Return the (x, y) coordinate for the center point of the cell that contains the specified text.  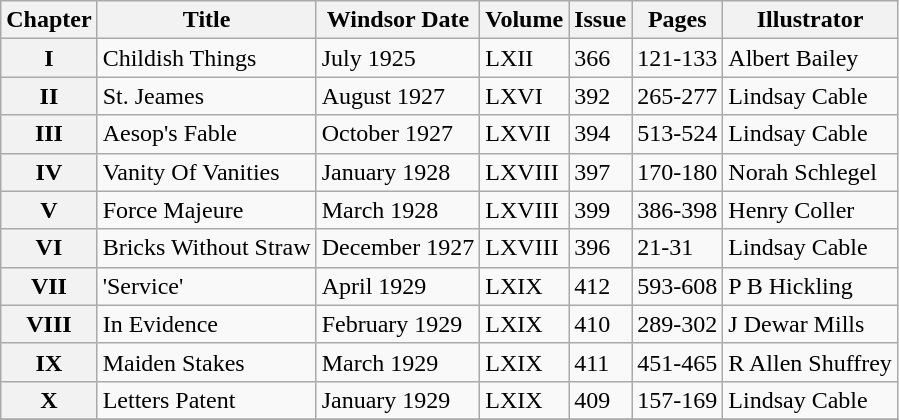
'Service' (206, 286)
Aesop's Fable (206, 134)
289-302 (678, 324)
December 1927 (398, 248)
April 1929 (398, 286)
Windsor Date (398, 20)
March 1928 (398, 210)
January 1928 (398, 172)
411 (600, 362)
366 (600, 58)
392 (600, 96)
VI (49, 248)
Maiden Stakes (206, 362)
Henry Coller (810, 210)
Bricks Without Straw (206, 248)
LXVII (524, 134)
Letters Patent (206, 400)
Vanity Of Vanities (206, 172)
Issue (600, 20)
R Allen Shuffrey (810, 362)
February 1929 (398, 324)
St. Jeames (206, 96)
Title (206, 20)
V (49, 210)
410 (600, 324)
121-133 (678, 58)
IV (49, 172)
Force Majeure (206, 210)
265-277 (678, 96)
Volume (524, 20)
March 1929 (398, 362)
397 (600, 172)
170-180 (678, 172)
412 (600, 286)
IX (49, 362)
II (49, 96)
LXII (524, 58)
Norah Schlegel (810, 172)
Illustrator (810, 20)
P B Hickling (810, 286)
VIII (49, 324)
513-524 (678, 134)
409 (600, 400)
LXVI (524, 96)
October 1927 (398, 134)
January 1929 (398, 400)
Childish Things (206, 58)
III (49, 134)
VII (49, 286)
August 1927 (398, 96)
July 1925 (398, 58)
Chapter (49, 20)
451-465 (678, 362)
399 (600, 210)
396 (600, 248)
157-169 (678, 400)
Pages (678, 20)
21-31 (678, 248)
In Evidence (206, 324)
386-398 (678, 210)
I (49, 58)
J Dewar Mills (810, 324)
394 (600, 134)
X (49, 400)
593-608 (678, 286)
Albert Bailey (810, 58)
